Search for the cell housing the specified text and yield its (X, Y) center coordinate. 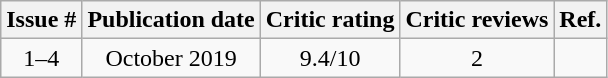
1–4 (42, 58)
Publication date (171, 20)
Issue # (42, 20)
October 2019 (171, 58)
Critic reviews (477, 20)
Critic rating (330, 20)
Ref. (580, 20)
9.4/10 (330, 58)
2 (477, 58)
